Scan for the cell matching the given text and deliver its (x, y) coordinate at center. 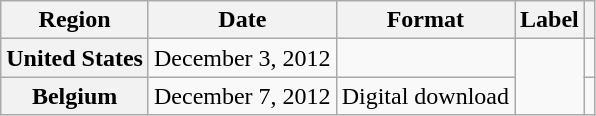
United States (75, 58)
December 7, 2012 (242, 96)
Date (242, 20)
Label (550, 20)
Belgium (75, 96)
Region (75, 20)
Format (425, 20)
Digital download (425, 96)
December 3, 2012 (242, 58)
